Capture the cell that displays the provided text and extract its [X, Y] central coordinate. 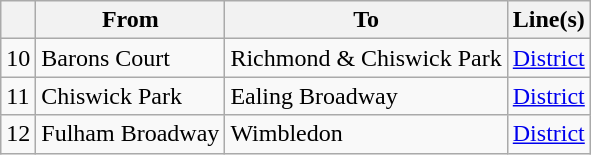
Line(s) [548, 20]
From [130, 20]
Richmond & Chiswick Park [366, 58]
Chiswick Park [130, 96]
To [366, 20]
Ealing Broadway [366, 96]
Fulham Broadway [130, 134]
12 [18, 134]
11 [18, 96]
Barons Court [130, 58]
Wimbledon [366, 134]
10 [18, 58]
